Detect which cell encompasses the target text, then output its [x, y] center coordinate. 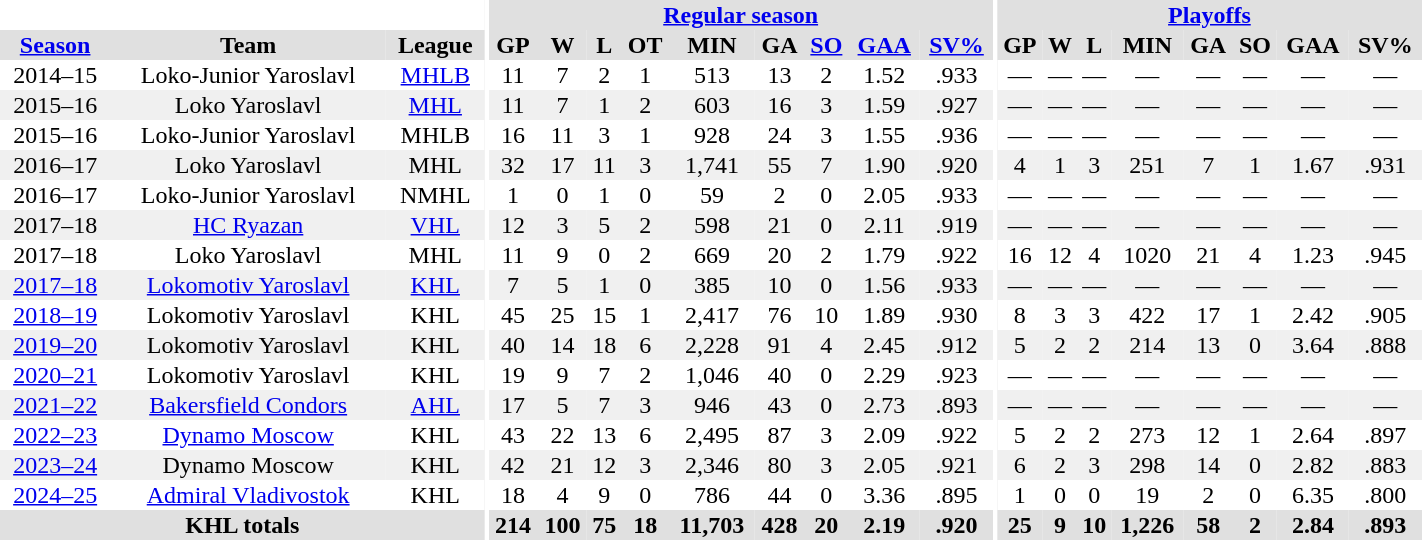
NMHL [435, 195]
.930 [956, 315]
422 [1147, 315]
.895 [956, 495]
946 [712, 405]
.919 [956, 225]
58 [1208, 525]
75 [604, 525]
928 [712, 135]
Season [55, 45]
32 [512, 165]
1.56 [884, 285]
669 [712, 255]
2,346 [712, 465]
55 [780, 165]
.912 [956, 345]
3.36 [884, 495]
1.67 [1312, 165]
2023–24 [55, 465]
.927 [956, 105]
2.73 [884, 405]
385 [712, 285]
1.79 [884, 255]
VHL [435, 225]
.936 [956, 135]
1.89 [884, 315]
24 [780, 135]
.945 [1386, 255]
2024–25 [55, 495]
2018–19 [55, 315]
1,226 [1147, 525]
.905 [1386, 315]
1,046 [712, 375]
76 [780, 315]
2.45 [884, 345]
2014–15 [55, 75]
League [435, 45]
2.29 [884, 375]
44 [780, 495]
HC Ryazan [248, 225]
91 [780, 345]
2019–20 [55, 345]
598 [712, 225]
1.59 [884, 105]
.923 [956, 375]
.897 [1386, 435]
AHL [435, 405]
KHL totals [242, 525]
2,417 [712, 315]
428 [780, 525]
1020 [1147, 255]
2,228 [712, 345]
.888 [1386, 345]
.931 [1386, 165]
1.52 [884, 75]
3.64 [1312, 345]
45 [512, 315]
2.19 [884, 525]
2.82 [1312, 465]
251 [1147, 165]
513 [712, 75]
80 [780, 465]
1.23 [1312, 255]
87 [780, 435]
Admiral Vladivostok [248, 495]
786 [712, 495]
2.11 [884, 225]
Team [248, 45]
2.09 [884, 435]
6.35 [1312, 495]
OT [645, 45]
298 [1147, 465]
.921 [956, 465]
22 [562, 435]
Playoffs [1210, 15]
11,703 [712, 525]
15 [604, 315]
.800 [1386, 495]
Bakersfield Condors [248, 405]
603 [712, 105]
42 [512, 465]
8 [1020, 315]
100 [562, 525]
2.42 [1312, 315]
2.84 [1312, 525]
1,741 [712, 165]
.883 [1386, 465]
273 [1147, 435]
2,495 [712, 435]
2.64 [1312, 435]
2021–22 [55, 405]
1.90 [884, 165]
59 [712, 195]
1.55 [884, 135]
2022–23 [55, 435]
Regular season [740, 15]
2020–21 [55, 375]
